Capture the cell that displays the provided text and extract its (x, y) central coordinate. 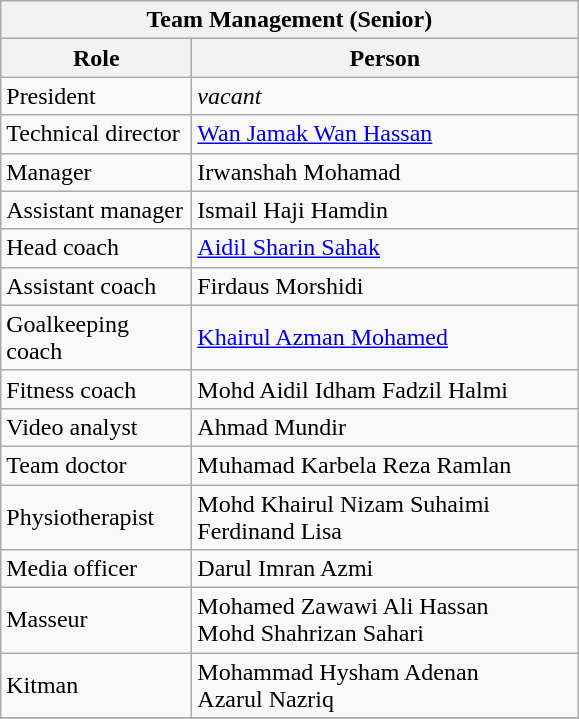
Wan Jamak Wan Hassan (385, 134)
Fitness coach (96, 389)
Physiotherapist (96, 516)
Video analyst (96, 427)
Assistant coach (96, 286)
Aidil Sharin Sahak (385, 248)
Technical director (96, 134)
Assistant manager (96, 210)
Firdaus Morshidi (385, 286)
Team Management (Senior) (290, 20)
Ismail Haji Hamdin (385, 210)
Team doctor (96, 465)
Khairul Azman Mohamed (385, 338)
Head coach (96, 248)
Person (385, 58)
Irwanshah Mohamad (385, 172)
vacant (385, 96)
Darul Imran Azmi (385, 569)
Muhamad Karbela Reza Ramlan (385, 465)
Kitman (96, 686)
Goalkeeping coach (96, 338)
President (96, 96)
Media officer (96, 569)
Manager (96, 172)
Mohammad Hysham Adenan Azarul Nazriq (385, 686)
Masseur (96, 620)
Ahmad Mundir (385, 427)
Mohd Khairul Nizam Suhaimi Ferdinand Lisa (385, 516)
Mohamed Zawawi Ali Hassan Mohd Shahrizan Sahari (385, 620)
Mohd Aidil Idham Fadzil Halmi (385, 389)
Role (96, 58)
